Provide the [X, Y] coordinate of the cell's center where the given text is located.  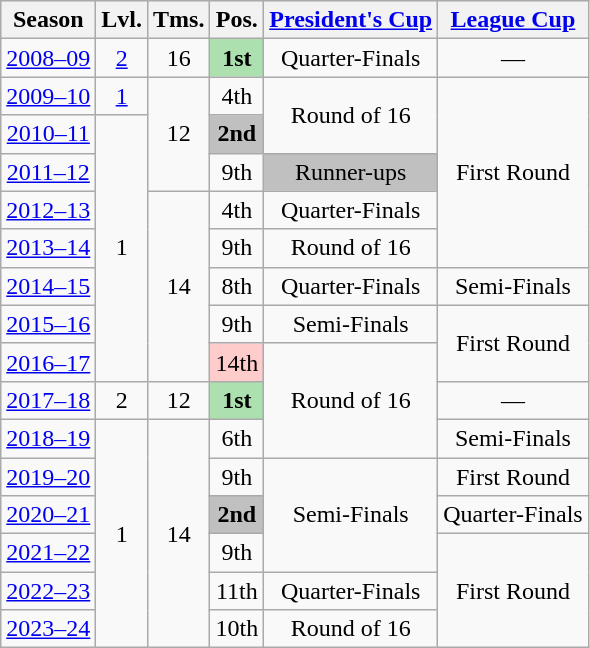
11th [237, 591]
2013–14 [48, 248]
2008–09 [48, 58]
President's Cup [351, 20]
2023–24 [48, 629]
Runner-ups [351, 172]
2009–10 [48, 96]
2010–11 [48, 134]
2014–15 [48, 286]
2012–13 [48, 210]
2020–21 [48, 515]
16 [179, 58]
2015–16 [48, 324]
Tms. [179, 20]
10th [237, 629]
2017–18 [48, 400]
2022–23 [48, 591]
8th [237, 286]
Pos. [237, 20]
Season [48, 20]
2021–22 [48, 553]
2018–19 [48, 438]
14th [237, 362]
2011–12 [48, 172]
2016–17 [48, 362]
2019–20 [48, 477]
6th [237, 438]
Lvl. [122, 20]
League Cup [514, 20]
